Extract the (X, Y) coordinate from the center of the cell holding the provided text.  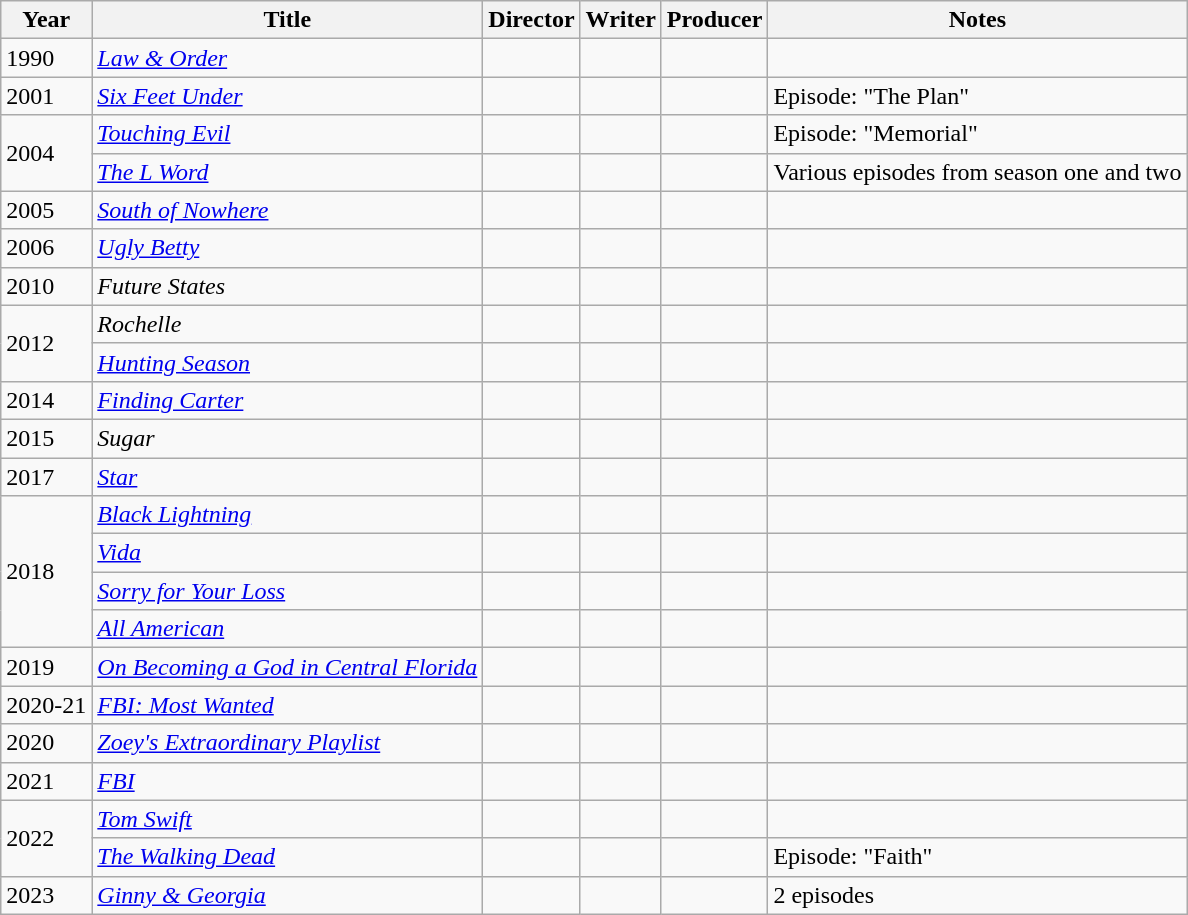
Zoey's Extraordinary Playlist (288, 743)
Year (46, 20)
2001 (46, 96)
Touching Evil (288, 134)
2021 (46, 781)
Future States (288, 286)
All American (288, 629)
2020 (46, 743)
2023 (46, 895)
Title (288, 20)
Writer (620, 20)
Producer (714, 20)
Various episodes from season one and two (978, 172)
2014 (46, 400)
2 episodes (978, 895)
2004 (46, 153)
Black Lightning (288, 515)
Director (532, 20)
Sorry for Your Loss (288, 591)
2019 (46, 667)
2012 (46, 343)
South of Nowhere (288, 210)
Episode: "Faith" (978, 857)
1990 (46, 58)
Notes (978, 20)
2006 (46, 248)
2010 (46, 286)
The Walking Dead (288, 857)
The L Word (288, 172)
Rochelle (288, 324)
Vida (288, 553)
Ginny & Georgia (288, 895)
Episode: "The Plan" (978, 96)
Sugar (288, 438)
Star (288, 477)
Episode: "Memorial" (978, 134)
2017 (46, 477)
Finding Carter (288, 400)
Tom Swift (288, 819)
FBI: Most Wanted (288, 705)
2005 (46, 210)
2022 (46, 838)
Hunting Season (288, 362)
On Becoming a God in Central Florida (288, 667)
2018 (46, 572)
FBI (288, 781)
Law & Order (288, 58)
2020-21 (46, 705)
Ugly Betty (288, 248)
Six Feet Under (288, 96)
2015 (46, 438)
